Search for the cell housing the specified text and yield its (x, y) center coordinate. 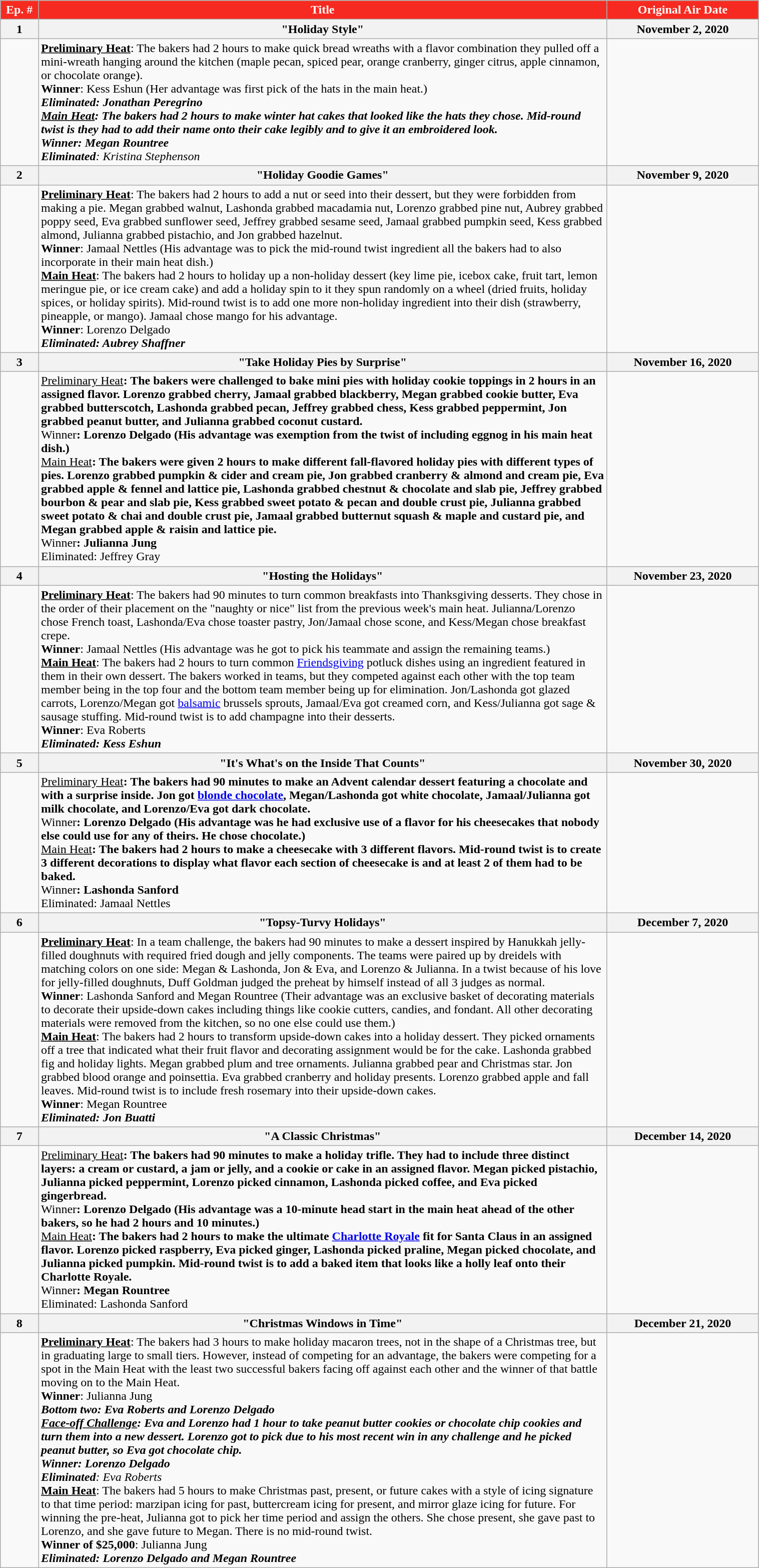
"Topsy-Turvy Holidays" (322, 922)
3 (20, 362)
November 30, 2020 (682, 762)
1 (20, 29)
December 14, 2020 (682, 1136)
"Take Holiday Pies by Surprise" (322, 362)
November 9, 2020 (682, 175)
"A Classic Christmas" (322, 1136)
Ep. # (20, 10)
2 (20, 175)
"Hosting the Holidays" (322, 576)
December 7, 2020 (682, 922)
6 (20, 922)
5 (20, 762)
November 2, 2020 (682, 29)
"Holiday Style" (322, 29)
7 (20, 1136)
Original Air Date (682, 10)
November 16, 2020 (682, 362)
November 23, 2020 (682, 576)
Title (322, 10)
4 (20, 576)
8 (20, 1323)
"Christmas Windows in Time" (322, 1323)
"Holiday Goodie Games" (322, 175)
"It's What's on the Inside That Counts" (322, 762)
December 21, 2020 (682, 1323)
